Identify which cell holds the provided text, then report its (x, y) central coordinate. 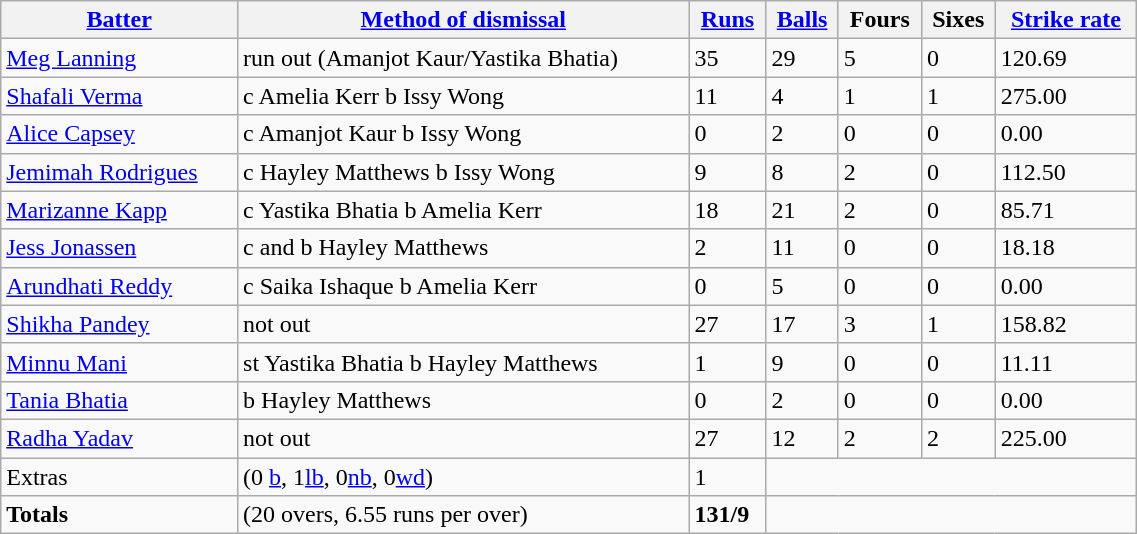
(20 overs, 6.55 runs per over) (464, 515)
18 (728, 210)
c Saika Ishaque b Amelia Kerr (464, 286)
275.00 (1066, 96)
18.18 (1066, 248)
Strike rate (1066, 20)
21 (802, 210)
Shafali Verma (120, 96)
158.82 (1066, 324)
85.71 (1066, 210)
11.11 (1066, 362)
Balls (802, 20)
Marizanne Kapp (120, 210)
b Hayley Matthews (464, 400)
Jess Jonassen (120, 248)
c Amanjot Kaur b Issy Wong (464, 134)
3 (880, 324)
Arundhati Reddy (120, 286)
Radha Yadav (120, 438)
run out (Amanjot Kaur/Yastika Bhatia) (464, 58)
Totals (120, 515)
Meg Lanning (120, 58)
(0 b, 1lb, 0nb, 0wd) (464, 477)
c Hayley Matthews b Issy Wong (464, 172)
Shikha Pandey (120, 324)
12 (802, 438)
c and b Hayley Matthews (464, 248)
Batter (120, 20)
Runs (728, 20)
120.69 (1066, 58)
Tania Bhatia (120, 400)
st Yastika Bhatia b Hayley Matthews (464, 362)
Alice Capsey (120, 134)
c Amelia Kerr b Issy Wong (464, 96)
17 (802, 324)
131/9 (728, 515)
8 (802, 172)
29 (802, 58)
35 (728, 58)
Minnu Mani (120, 362)
Extras (120, 477)
Jemimah Rodrigues (120, 172)
225.00 (1066, 438)
Sixes (958, 20)
112.50 (1066, 172)
c Yastika Bhatia b Amelia Kerr (464, 210)
4 (802, 96)
Fours (880, 20)
Method of dismissal (464, 20)
